Return the (X, Y) coordinate for the center point of the cell that contains the specified text.  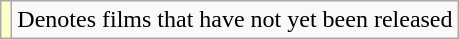
Denotes films that have not yet been released (235, 20)
